Capture the cell that displays the provided text and extract its (X, Y) central coordinate. 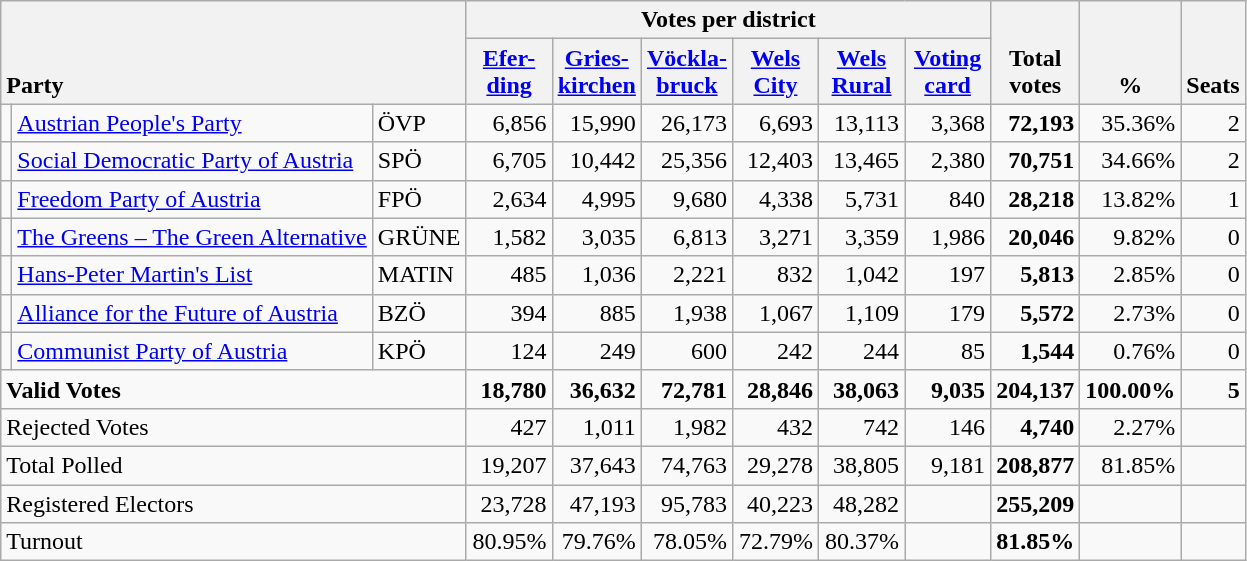
WelsRural (862, 72)
KPÖ (419, 351)
9,680 (686, 199)
4,740 (1036, 427)
244 (862, 351)
Turnout (234, 542)
Vöckla-bruck (686, 72)
2.27% (1130, 427)
5,731 (862, 199)
Party (234, 52)
Total Polled (234, 465)
2,634 (509, 199)
5 (1213, 389)
1 (1213, 199)
26,173 (686, 123)
1,986 (948, 237)
242 (775, 351)
72.79% (775, 542)
FPÖ (419, 199)
2.73% (1130, 313)
4,995 (596, 199)
9,035 (948, 389)
34.66% (1130, 161)
600 (686, 351)
19,207 (509, 465)
255,209 (1036, 503)
2,380 (948, 161)
9.82% (1130, 237)
% (1130, 52)
Freedom Party of Austria (192, 199)
1,011 (596, 427)
Votes per district (728, 20)
1,109 (862, 313)
Efer-ding (509, 72)
Communist Party of Austria (192, 351)
832 (775, 275)
47,193 (596, 503)
37,643 (596, 465)
6,813 (686, 237)
Valid Votes (234, 389)
12,403 (775, 161)
485 (509, 275)
80.37% (862, 542)
742 (862, 427)
Rejected Votes (234, 427)
394 (509, 313)
840 (948, 199)
6,705 (509, 161)
2.85% (1130, 275)
Social Democratic Party of Austria (192, 161)
10,442 (596, 161)
78.05% (686, 542)
3,271 (775, 237)
72,193 (1036, 123)
3,368 (948, 123)
72,781 (686, 389)
Austrian People's Party (192, 123)
80.95% (509, 542)
Gries-kirchen (596, 72)
29,278 (775, 465)
13,465 (862, 161)
38,805 (862, 465)
9,181 (948, 465)
1,544 (1036, 351)
100.00% (1130, 389)
38,063 (862, 389)
BZÖ (419, 313)
35.36% (1130, 123)
Seats (1213, 52)
15,990 (596, 123)
124 (509, 351)
1,982 (686, 427)
Alliance for the Future of Austria (192, 313)
WelsCity (775, 72)
The Greens – The Green Alternative (192, 237)
Votingcard (948, 72)
885 (596, 313)
SPÖ (419, 161)
4,338 (775, 199)
3,035 (596, 237)
85 (948, 351)
79.76% (596, 542)
25,356 (686, 161)
Totalvotes (1036, 52)
427 (509, 427)
28,846 (775, 389)
ÖVP (419, 123)
1,042 (862, 275)
23,728 (509, 503)
5,813 (1036, 275)
204,137 (1036, 389)
20,046 (1036, 237)
1,036 (596, 275)
GRÜNE (419, 237)
432 (775, 427)
36,632 (596, 389)
95,783 (686, 503)
MATIN (419, 275)
3,359 (862, 237)
146 (948, 427)
70,751 (1036, 161)
208,877 (1036, 465)
2,221 (686, 275)
1,067 (775, 313)
6,856 (509, 123)
179 (948, 313)
Registered Electors (234, 503)
48,282 (862, 503)
13.82% (1130, 199)
28,218 (1036, 199)
1,938 (686, 313)
74,763 (686, 465)
6,693 (775, 123)
197 (948, 275)
1,582 (509, 237)
5,572 (1036, 313)
0.76% (1130, 351)
249 (596, 351)
Hans-Peter Martin's List (192, 275)
18,780 (509, 389)
40,223 (775, 503)
13,113 (862, 123)
